Return the [x, y] coordinate for the center point of the cell that contains the specified text.  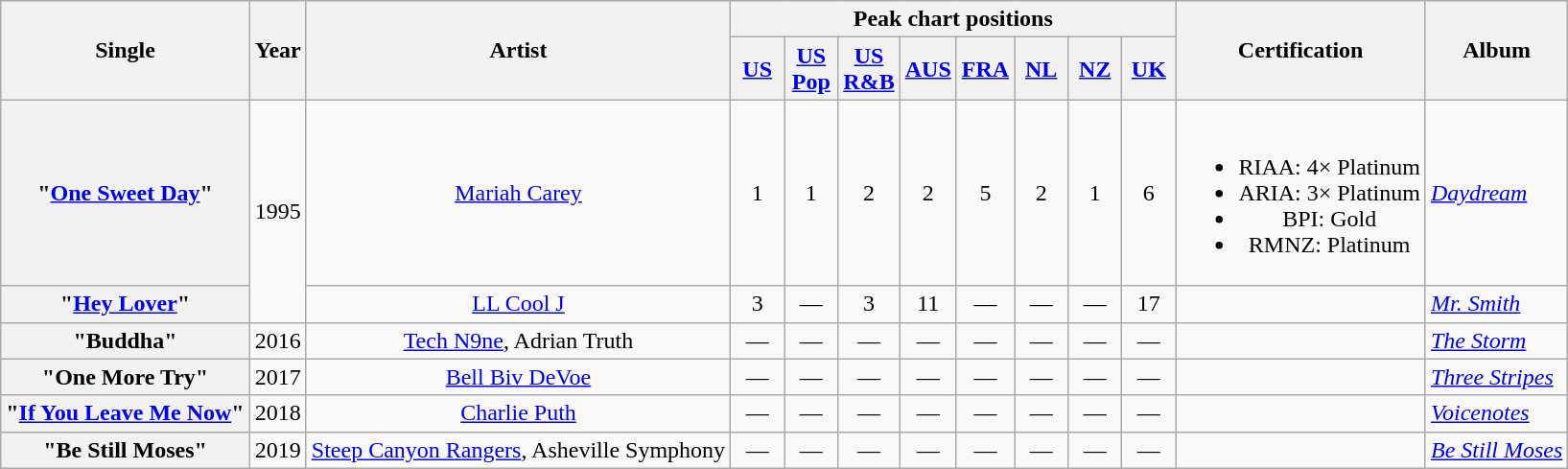
LL Cool J [518, 304]
USR&B [869, 69]
Peak chart positions [953, 19]
5 [985, 193]
Bell Biv DeVoe [518, 377]
2017 [278, 377]
FRA [985, 69]
Artist [518, 50]
2016 [278, 340]
6 [1149, 193]
Single [125, 50]
Tech N9ne, Adrian Truth [518, 340]
NZ [1095, 69]
"One More Try" [125, 377]
RIAA: 4× PlatinumARIA: 3× PlatinumBPI: GoldRMNZ: Platinum [1300, 193]
US [758, 69]
Steep Canyon Rangers, Asheville Symphony [518, 450]
17 [1149, 304]
The Storm [1496, 340]
1995 [278, 211]
Album [1496, 50]
Certification [1300, 50]
"Buddha" [125, 340]
"If You Leave Me Now" [125, 413]
Mr. Smith [1496, 304]
Three Stripes [1496, 377]
Be Still Moses [1496, 450]
AUS [928, 69]
Charlie Puth [518, 413]
Daydream [1496, 193]
USPop [811, 69]
2019 [278, 450]
11 [928, 304]
UK [1149, 69]
"Be Still Moses" [125, 450]
2018 [278, 413]
Year [278, 50]
"Hey Lover" [125, 304]
"One Sweet Day" [125, 193]
Mariah Carey [518, 193]
Voicenotes [1496, 413]
NL [1041, 69]
